Identify which cell holds the provided text, then report its [X, Y] central coordinate. 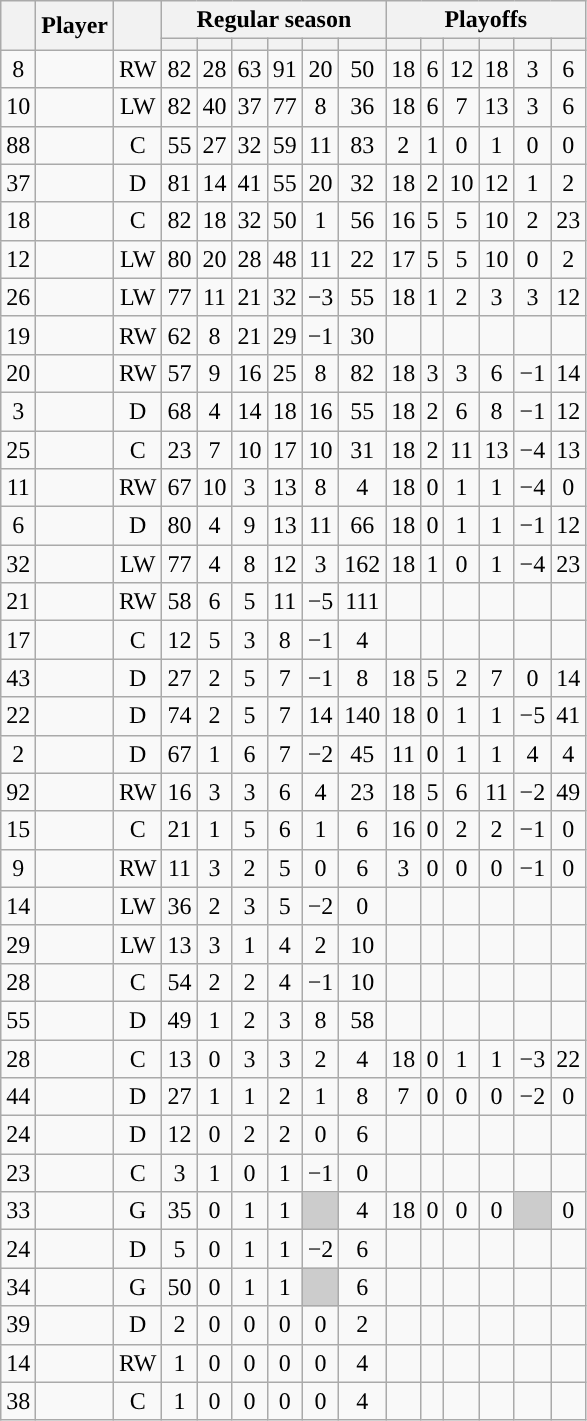
63 [250, 69]
19 [18, 335]
44 [18, 1097]
56 [362, 221]
15 [18, 830]
68 [180, 411]
26 [18, 297]
62 [180, 335]
74 [180, 716]
111 [362, 602]
59 [284, 145]
48 [284, 259]
33 [18, 1211]
Regular season [274, 20]
54 [180, 982]
34 [18, 1287]
43 [18, 678]
162 [362, 564]
31 [362, 449]
Playoffs [486, 20]
45 [362, 754]
35 [180, 1211]
140 [362, 716]
92 [18, 792]
Player [75, 26]
83 [362, 145]
40 [214, 107]
57 [180, 373]
30 [362, 335]
66 [362, 526]
81 [180, 183]
91 [284, 69]
38 [18, 1401]
39 [18, 1325]
88 [18, 145]
